Determine the [x, y] coordinate at the center of the cell enclosing the given text.  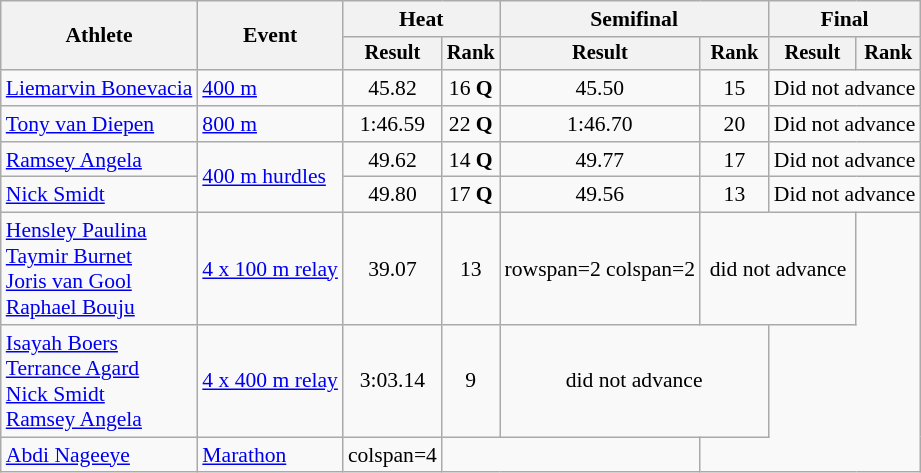
45.50 [600, 88]
17 [734, 160]
14 Q [471, 160]
45.82 [392, 88]
Final [845, 19]
49.80 [392, 195]
1:46.59 [392, 124]
rowspan=2 colspan=2 [600, 269]
49.56 [600, 195]
1:46.70 [600, 124]
Hensley PaulinaTaymir BurnetJoris van GoolRaphael Bouju [100, 269]
4 x 100 m relay [270, 269]
Nick Smidt [100, 195]
Athlete [100, 36]
4 x 400 m relay [270, 381]
Tony van Diepen [100, 124]
Semifinal [634, 19]
20 [734, 124]
400 m [270, 88]
Liemarvin Bonevacia [100, 88]
22 Q [471, 124]
800 m [270, 124]
16 Q [471, 88]
400 m hurdles [270, 178]
17 Q [471, 195]
Ramsey Angela [100, 160]
Isayah BoersTerrance AgardNick SmidtRamsey Angela [100, 381]
Event [270, 36]
9 [471, 381]
Heat [422, 19]
49.62 [392, 160]
Marathon [270, 455]
49.77 [600, 160]
Abdi Nageeye [100, 455]
colspan=4 [392, 455]
39.07 [392, 269]
15 [734, 88]
3:03.14 [392, 381]
